Capture the cell that displays the provided text and extract its (x, y) central coordinate. 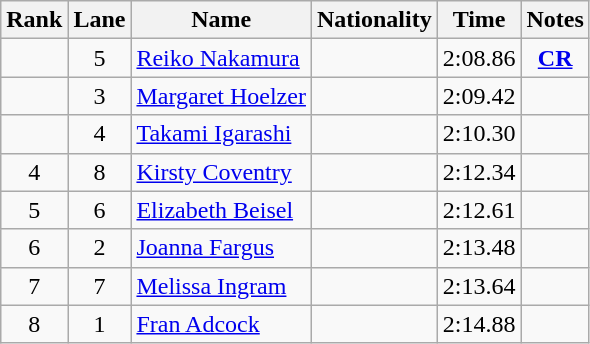
Time (479, 20)
Kirsty Coventry (222, 172)
2:10.30 (479, 134)
2:12.34 (479, 172)
Lane (100, 20)
2:13.64 (479, 286)
2:08.86 (479, 58)
2:13.48 (479, 248)
Notes (555, 20)
Takami Igarashi (222, 134)
1 (100, 324)
Elizabeth Beisel (222, 210)
Nationality (374, 20)
3 (100, 96)
Margaret Hoelzer (222, 96)
Rank (34, 20)
2:09.42 (479, 96)
CR (555, 58)
2:14.88 (479, 324)
Melissa Ingram (222, 286)
Fran Adcock (222, 324)
2:12.61 (479, 210)
Name (222, 20)
Reiko Nakamura (222, 58)
Joanna Fargus (222, 248)
2 (100, 248)
